Provide the (X, Y) coordinate of the cell's center where the given text is located.  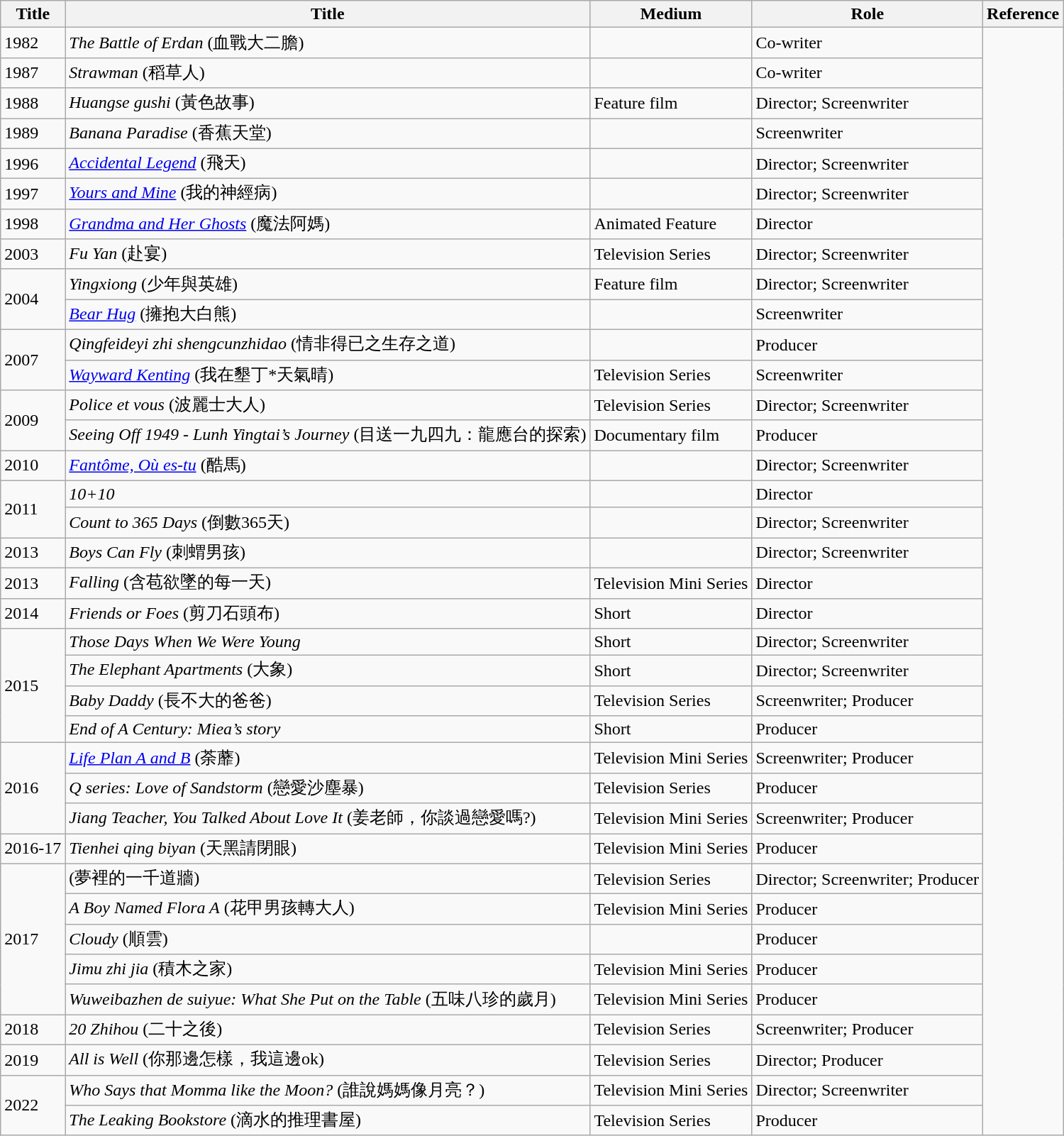
Accidental Legend (飛天) (328, 163)
Banana Paradise (香蕉天堂) (328, 133)
Strawman (稻草人) (328, 72)
Police et vous (波麗士大人) (328, 406)
Life Plan A and B (荼蘼) (328, 758)
Who Says that Momma like the Moon? (誰說媽媽像月亮？) (328, 1090)
The Battle of Erdan (血戰大二膽) (328, 43)
1982 (33, 43)
Role (868, 14)
Tienhei qing biyan (天黑請閉眼) (328, 849)
2007 (33, 359)
2015 (33, 685)
2016 (33, 788)
Jimu zhi jia (積木之家) (328, 969)
Jiang Teacher, You Talked About Love It (姜老師，你談過戀愛嗎?) (328, 819)
2009 (33, 420)
1988 (33, 104)
2014 (33, 613)
Fu Yan (赴宴) (328, 254)
Yingxiong (少年與英雄) (328, 284)
The Elephant Apartments (大象) (328, 671)
2011 (33, 509)
2018 (33, 1030)
1987 (33, 72)
End of A Century: Miea’s story (328, 729)
Qingfeideyi zhi shengcunzhidao (情非得已之生存之道) (328, 345)
Wayward Kenting (我在墾丁*天氣晴) (328, 375)
Director; Producer (868, 1060)
The Leaking Bookstore (滴水的推理書屋) (328, 1121)
(夢裡的一千道牆) (328, 878)
20 Zhihou (二十之後) (328, 1030)
2019 (33, 1060)
Animated Feature (671, 224)
Yours and Mine (我的神經病) (328, 194)
2010 (33, 465)
1998 (33, 224)
Seeing Off 1949 - Lunh Yingtai’s Journey (目送一九四九：龍應台的探索) (328, 436)
Director; Screenwriter; Producer (868, 878)
Cloudy (順雲) (328, 939)
All is Well (你那邊怎樣，我這邊ok) (328, 1060)
Wuweibazhen de suiyue: What She Put on the Table (五味八珍的歲月) (328, 999)
2004 (33, 299)
Falling (含苞欲墜的每一天) (328, 583)
Friends or Foes (剪刀石頭布) (328, 613)
Q series: Love of Sandstorm (戀愛沙塵暴) (328, 788)
Grandma and Her Ghosts (魔法阿媽) (328, 224)
A Boy Named Flora A (花甲男孩轉大人) (328, 910)
Baby Daddy (長不大的爸爸) (328, 701)
2017 (33, 939)
Boys Can Fly (刺蝟男孩) (328, 553)
Medium (671, 14)
Count to 365 Days (倒數365天) (328, 522)
1989 (33, 133)
Huangse gushi (黃色故事) (328, 104)
2016-17 (33, 849)
2003 (33, 254)
1996 (33, 163)
Fantôme, Où es-tu (酷馬) (328, 465)
Reference (1023, 14)
2022 (33, 1105)
10+10 (328, 494)
Bear Hug (擁抱大白熊) (328, 315)
Those Days When We Were Young (328, 642)
1997 (33, 194)
Documentary film (671, 436)
